Extract the [X, Y] coordinate from the center of the cell holding the provided text.  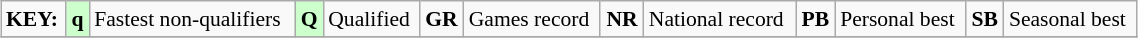
Q [309, 19]
KEY: [34, 19]
Personal best [900, 19]
PB [816, 19]
Seasonal best [1070, 19]
GR [442, 19]
National record [720, 19]
SB [985, 19]
Games record [532, 19]
NR [622, 19]
q [78, 19]
Fastest non-qualifiers [192, 19]
Qualified [371, 19]
